For the text-containing cell, return its midpoint in [x, y] coordinate format. 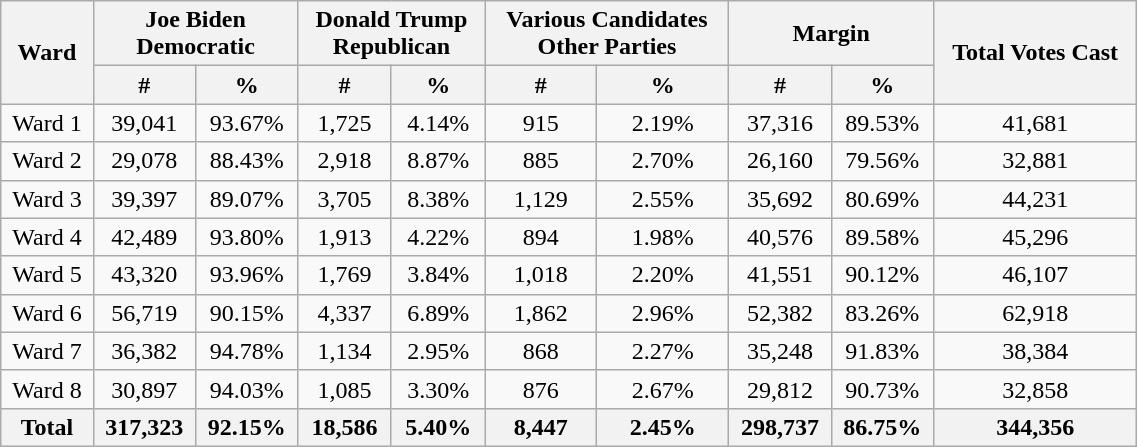
2.55% [663, 199]
Ward 4 [47, 237]
90.12% [882, 275]
1,085 [345, 389]
1,769 [345, 275]
89.07% [246, 199]
91.83% [882, 351]
2.95% [438, 351]
344,356 [1034, 427]
2.70% [663, 161]
Ward 5 [47, 275]
90.73% [882, 389]
86.75% [882, 427]
4.22% [438, 237]
37,316 [780, 123]
35,692 [780, 199]
1.98% [663, 237]
Joe BidenDemocratic [196, 34]
36,382 [144, 351]
80.69% [882, 199]
1,913 [345, 237]
93.67% [246, 123]
1,725 [345, 123]
41,681 [1034, 123]
Total Votes Cast [1034, 52]
317,323 [144, 427]
30,897 [144, 389]
8.38% [438, 199]
4.14% [438, 123]
18,586 [345, 427]
88.43% [246, 161]
885 [541, 161]
92.15% [246, 427]
2.96% [663, 313]
Total [47, 427]
8,447 [541, 427]
876 [541, 389]
38,384 [1034, 351]
26,160 [780, 161]
41,551 [780, 275]
42,489 [144, 237]
43,320 [144, 275]
29,812 [780, 389]
2.19% [663, 123]
2.45% [663, 427]
2.67% [663, 389]
32,858 [1034, 389]
39,041 [144, 123]
79.56% [882, 161]
Ward 7 [47, 351]
2.27% [663, 351]
868 [541, 351]
39,397 [144, 199]
Donald TrumpRepublican [392, 34]
44,231 [1034, 199]
Ward [47, 52]
94.78% [246, 351]
32,881 [1034, 161]
83.26% [882, 313]
40,576 [780, 237]
Margin [832, 34]
45,296 [1034, 237]
8.87% [438, 161]
1,134 [345, 351]
6.89% [438, 313]
Ward 8 [47, 389]
89.53% [882, 123]
Various CandidatesOther Parties [607, 34]
56,719 [144, 313]
Ward 2 [47, 161]
46,107 [1034, 275]
94.03% [246, 389]
52,382 [780, 313]
2.20% [663, 275]
1,129 [541, 199]
915 [541, 123]
1,862 [541, 313]
93.96% [246, 275]
Ward 6 [47, 313]
29,078 [144, 161]
3.84% [438, 275]
Ward 3 [47, 199]
93.80% [246, 237]
3,705 [345, 199]
89.58% [882, 237]
1,018 [541, 275]
298,737 [780, 427]
3.30% [438, 389]
5.40% [438, 427]
894 [541, 237]
62,918 [1034, 313]
4,337 [345, 313]
Ward 1 [47, 123]
2,918 [345, 161]
90.15% [246, 313]
35,248 [780, 351]
